Scan for the cell matching the given text and deliver its [x, y] coordinate at center. 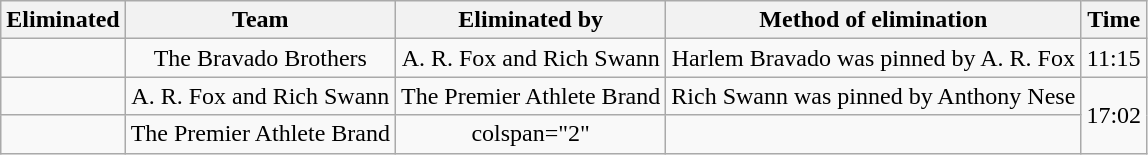
Eliminated [63, 20]
Team [260, 20]
Eliminated by [530, 20]
colspan="2" [530, 134]
Harlem Bravado was pinned by A. R. Fox [874, 58]
17:02 [1114, 115]
The Bravado Brothers [260, 58]
Method of elimination [874, 20]
11:15 [1114, 58]
Time [1114, 20]
Rich Swann was pinned by Anthony Nese [874, 96]
